Return the [x, y] coordinate for the center point of the cell that contains the specified text.  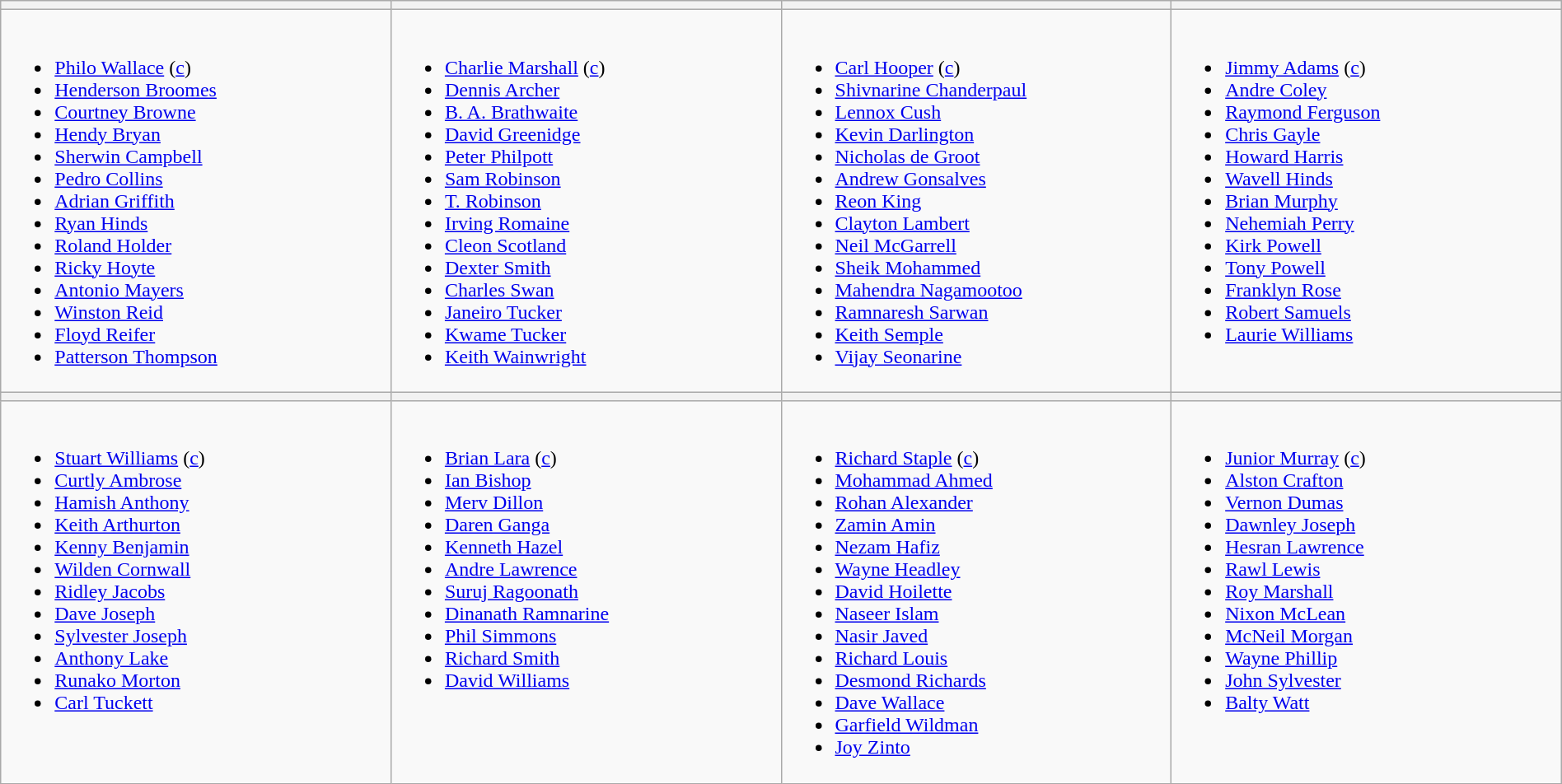
Brian Lara (c)Ian BishopMerv DillonDaren GangaKenneth HazelAndre LawrenceSuruj RagoonathDinanath RamnarinePhil SimmonsRichard SmithDavid Williams [586, 592]
